Output the [X, Y] coordinate of the center of the cell containing the given text.  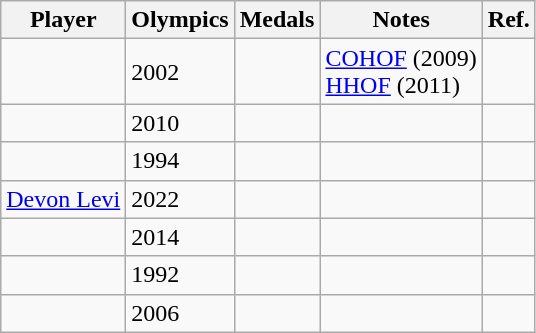
2010 [180, 123]
COHOF (2009)HHOF (2011) [401, 72]
Olympics [180, 20]
Medals [277, 20]
2014 [180, 237]
2002 [180, 72]
Player [64, 20]
1992 [180, 275]
2022 [180, 199]
1994 [180, 161]
Ref. [508, 20]
Notes [401, 20]
Devon Levi [64, 199]
2006 [180, 313]
